Detect which cell encompasses the target text, then output its [X, Y] center coordinate. 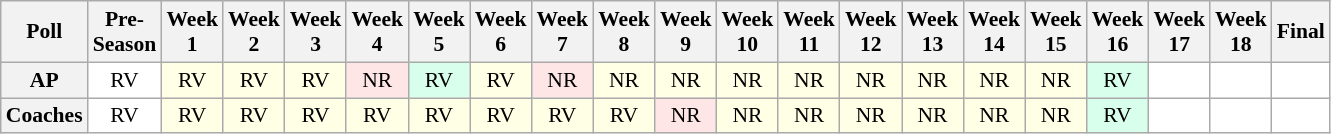
Week17 [1179, 32]
Week2 [254, 32]
Week3 [316, 32]
Week16 [1118, 32]
AP [44, 80]
Week1 [192, 32]
Week14 [994, 32]
Final [1301, 32]
Week5 [439, 32]
Coaches [44, 116]
Poll [44, 32]
Week11 [809, 32]
Week4 [377, 32]
Pre-Season [125, 32]
Week10 [748, 32]
Week12 [871, 32]
Week7 [562, 32]
Week9 [686, 32]
Week15 [1056, 32]
Week13 [933, 32]
Week6 [501, 32]
Week8 [624, 32]
Week18 [1241, 32]
